Identify which cell holds the provided text, then report its (X, Y) central coordinate. 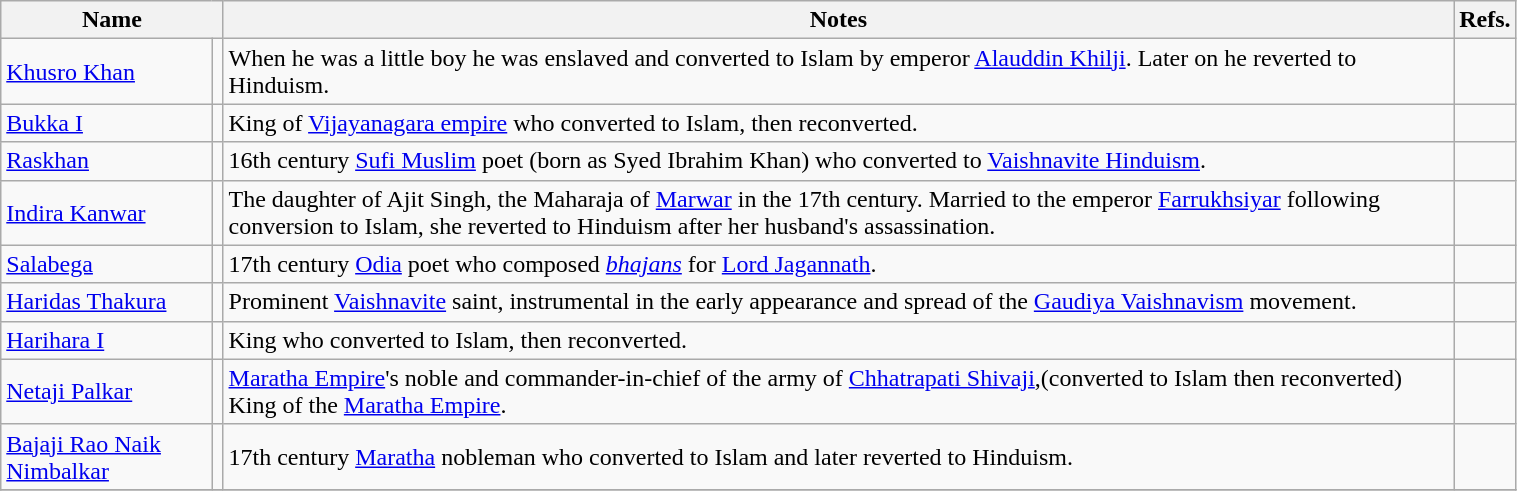
Indira Kanwar (106, 212)
Prominent Vaishnavite saint, instrumental in the early appearance and spread of the Gaudiya Vaishnavism movement. (838, 302)
Bukka I (106, 123)
Haridas Thakura (106, 302)
16th century Sufi Muslim poet (born as Syed Ibrahim Khan) who converted to Vaishnavite Hinduism. (838, 161)
Notes (838, 20)
King of Vijayanagara empire who converted to Islam, then reconverted. (838, 123)
Maratha Empire's noble and commander-in-chief of the army of Chhatrapati Shivaji,(converted to Islam then reconverted) King of the Maratha Empire. (838, 392)
King who converted to Islam, then reconverted. (838, 340)
When he was a little boy he was enslaved and converted to Islam by emperor Alauddin Khilji. Later on he reverted to Hinduism. (838, 72)
Bajaji Rao Naik Nimbalkar (106, 456)
Refs. (1485, 20)
Harihara I (106, 340)
Raskhan (106, 161)
17th century Maratha nobleman who converted to Islam and later reverted to Hinduism. (838, 456)
Name (112, 20)
Netaji Palkar (106, 392)
Salabega (106, 264)
Khusro Khan (106, 72)
17th century Odia poet who composed bhajans for Lord Jagannath. (838, 264)
